Capture the cell that displays the provided text and extract its (X, Y) central coordinate. 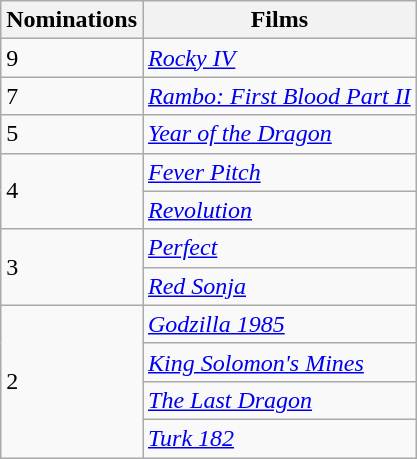
Year of the Dragon (279, 134)
4 (72, 191)
Revolution (279, 210)
Films (279, 20)
7 (72, 96)
9 (72, 58)
Godzilla 1985 (279, 324)
King Solomon's Mines (279, 362)
3 (72, 267)
Perfect (279, 248)
2 (72, 381)
Red Sonja (279, 286)
5 (72, 134)
Rambo: First Blood Part II (279, 96)
Fever Pitch (279, 172)
Turk 182 (279, 438)
Rocky IV (279, 58)
Nominations (72, 20)
The Last Dragon (279, 400)
